Find where the given text appears and provide that cell's center as (x, y) coordinate. 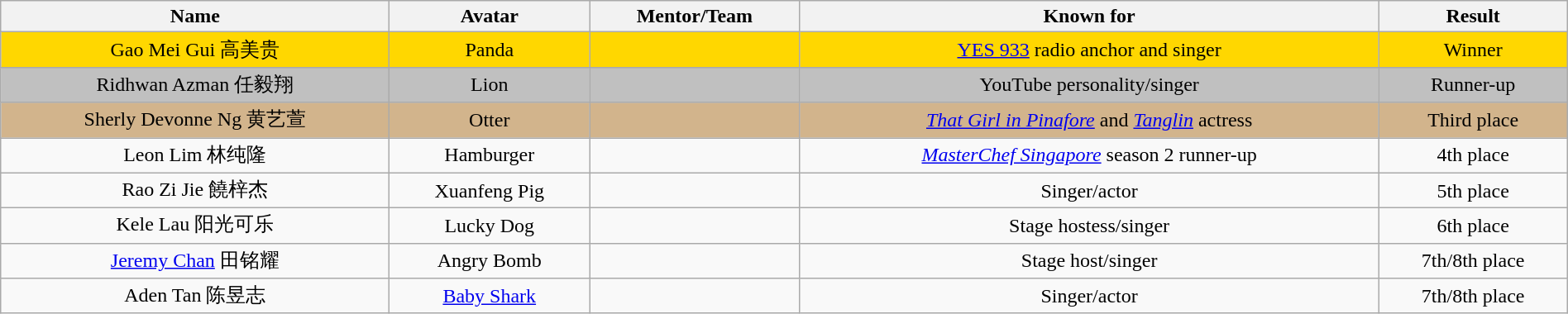
Gao Mei Gui 高美贵 (195, 50)
Panda (490, 50)
4th place (1473, 155)
That Girl in Pinafore and Tanglin actress (1089, 121)
Third place (1473, 121)
Leon Lim 林纯隆 (195, 155)
Result (1473, 17)
Hamburger (490, 155)
Winner (1473, 50)
Runner-up (1473, 84)
Name (195, 17)
YouTube personality/singer (1089, 84)
Mentor/Team (695, 17)
Ridhwan Azman 任毅翔 (195, 84)
Lucky Dog (490, 226)
YES 933 radio anchor and singer (1089, 50)
Lion (490, 84)
Avatar (490, 17)
5th place (1473, 190)
Aden Tan 陈昱志 (195, 296)
Sherly Devonne Ng 黄艺萱 (195, 121)
Stage hostess/singer (1089, 226)
Stage host/singer (1089, 261)
MasterChef Singapore season 2 runner-up (1089, 155)
Baby Shark (490, 296)
Xuanfeng Pig (490, 190)
Rao Zi Jie 饒梓杰 (195, 190)
Angry Bomb (490, 261)
Known for (1089, 17)
Kele Lau 阳光可乐 (195, 226)
Jeremy Chan 田铭耀 (195, 261)
Otter (490, 121)
6th place (1473, 226)
